Pinpoint the cell where the given text exists, returning its [x, y] midpoint coordinate. 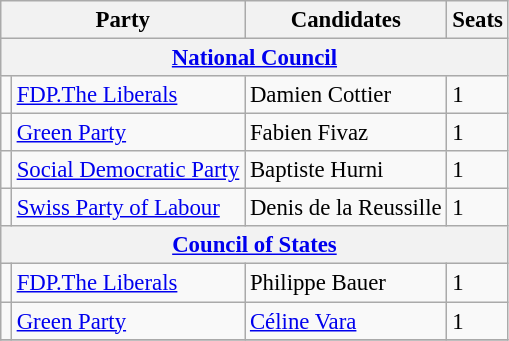
Céline Vara [346, 321]
Denis de la Reussille [346, 208]
Candidates [346, 20]
Fabien Fivaz [346, 133]
Council of States [254, 245]
Seats [478, 20]
Philippe Bauer [346, 283]
Swiss Party of Labour [128, 208]
Party [123, 20]
National Council [254, 58]
Social Democratic Party [128, 170]
Baptiste Hurni [346, 170]
Damien Cottier [346, 95]
